Output the [X, Y] coordinate of the center of the cell containing the given text.  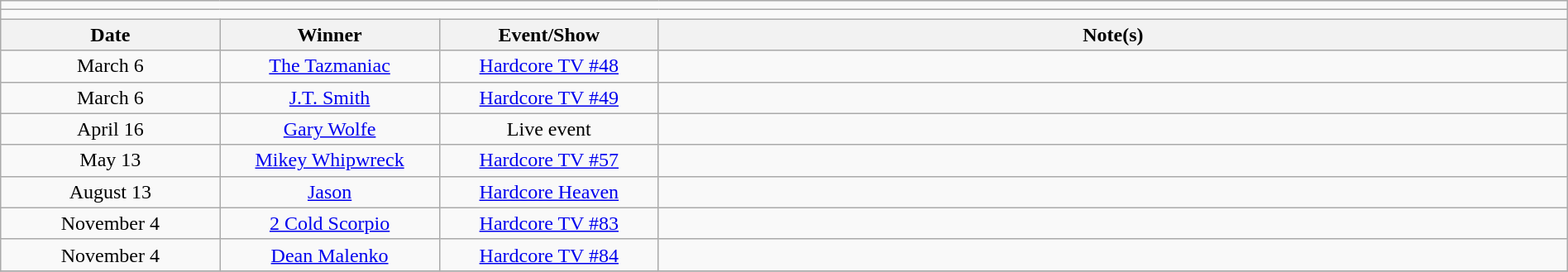
Hardcore TV #49 [549, 98]
May 13 [111, 160]
2 Cold Scorpio [329, 223]
Hardcore TV #57 [549, 160]
Jason [329, 192]
Event/Show [549, 35]
Dean Malenko [329, 255]
Live event [549, 129]
Mikey Whipwreck [329, 160]
Date [111, 35]
Hardcore TV #83 [549, 223]
Hardcore Heaven [549, 192]
Winner [329, 35]
Hardcore TV #84 [549, 255]
J.T. Smith [329, 98]
August 13 [111, 192]
Hardcore TV #48 [549, 66]
April 16 [111, 129]
Gary Wolfe [329, 129]
The Tazmaniac [329, 66]
Note(s) [1113, 35]
